Find where the given text appears and provide that cell's center as (X, Y) coordinate. 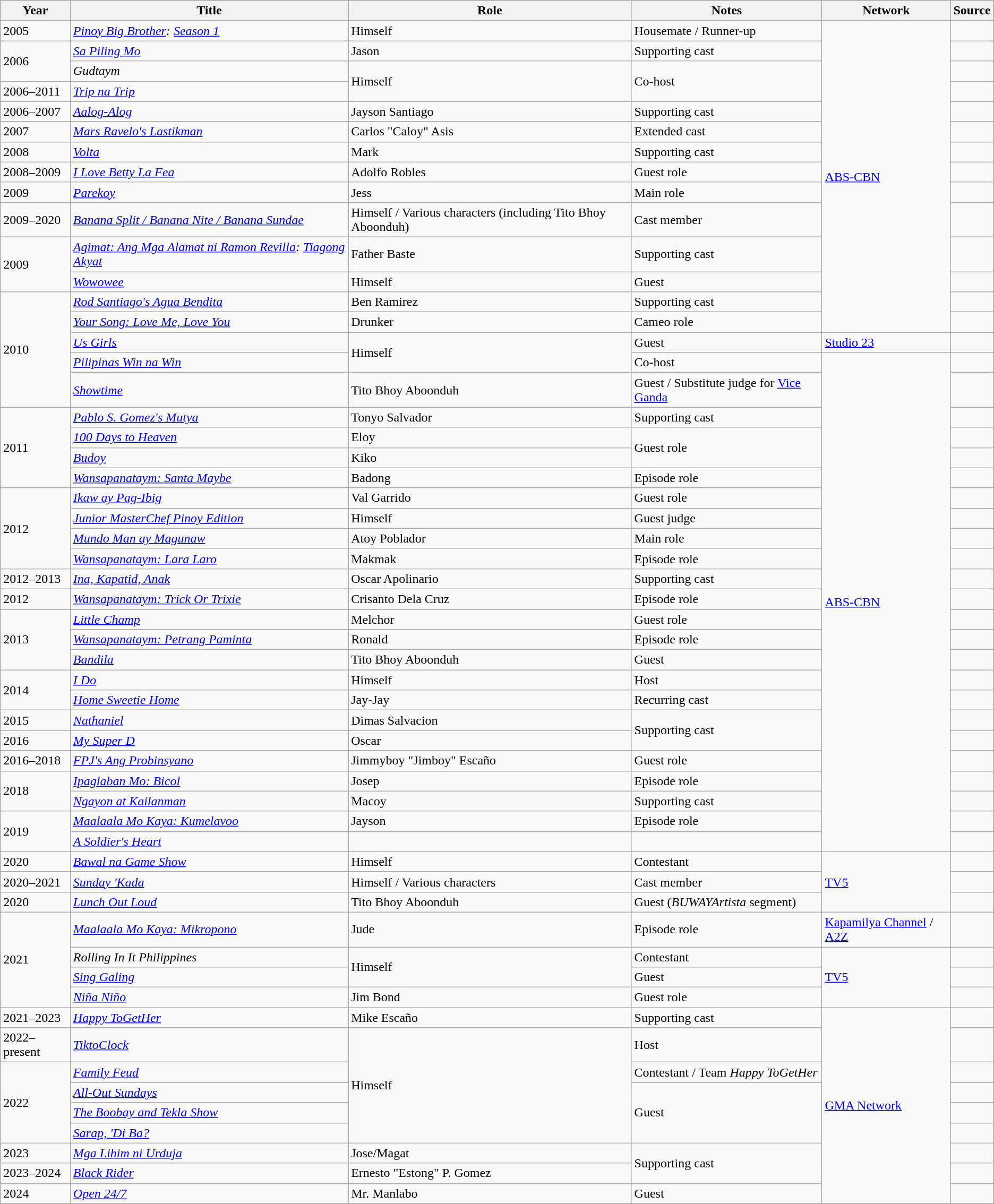
Kapamilya Channel / A2Z (886, 929)
TiktoClock (209, 1045)
GMA Network (886, 1106)
Network (886, 11)
Oscar Apolinario (490, 579)
Ronald (490, 640)
Us Girls (209, 342)
Pablo S. Gomez's Mutya (209, 417)
2023 (36, 1153)
Home Sweetie Home (209, 700)
2008–2009 (36, 172)
A Soldier's Heart (209, 841)
Lunch Out Loud (209, 902)
Nathaniel (209, 720)
Happy ToGetHer (209, 1018)
Jose/Magat (490, 1153)
Showtime (209, 390)
Family Feud (209, 1072)
Your Song: Love Me, Love You (209, 322)
Banana Split / Banana Nite / Banana Sundae (209, 220)
Little Champ (209, 620)
Jayson (490, 821)
Adolfo Robles (490, 172)
Open 24/7 (209, 1193)
Bandila (209, 660)
2022 (36, 1103)
Jayson Santiago (490, 111)
Wansapanataym: Petrang Paminta (209, 640)
Housemate / Runner-up (726, 31)
Cameo role (726, 322)
2021 (36, 960)
Himself / Various characters (including Tito Bhoy Aboonduh) (490, 220)
2012–2013 (36, 579)
The Boobay and Tekla Show (209, 1113)
2016–2018 (36, 761)
Ikaw ay Pag-Ibig (209, 498)
Volta (209, 152)
Jay-Jay (490, 700)
Junior MasterChef Pinoy Edition (209, 518)
Makmak (490, 558)
Tonyo Salvador (490, 417)
Ngayon at Kailanman (209, 801)
Josep (490, 781)
2019 (36, 831)
Bawal na Game Show (209, 862)
2006–2011 (36, 91)
Ipaglaban Mo: Bicol (209, 781)
Mr. Manlabo (490, 1193)
Pinoy Big Brother: Season 1 (209, 31)
2007 (36, 132)
Ernesto "Estong" P. Gomez (490, 1173)
Wansapanataym: Trick Or Trixie (209, 599)
Jimmyboy "Jimboy" Escaño (490, 761)
Mga Lihim ni Urduja (209, 1153)
2023–2024 (36, 1173)
2008 (36, 152)
2006 (36, 61)
Gudtaym (209, 71)
I Do (209, 680)
2006–2007 (36, 111)
Oscar (490, 741)
I Love Betty La Fea (209, 172)
Wansapanataym: Santa Maybe (209, 478)
Extended cast (726, 132)
2013 (36, 640)
Sa Piling Mo (209, 51)
Wansapanataym: Lara Laro (209, 558)
Wowowee (209, 282)
Recurring cast (726, 700)
My Super D (209, 741)
Niña Niño (209, 997)
Jess (490, 192)
Mundo Man ay Magunaw (209, 538)
Agimat: Ang Mga Alamat ni Ramon Revilla: Tiagong Akyat (209, 254)
Badong (490, 478)
Trip na Trip (209, 91)
2015 (36, 720)
Macoy (490, 801)
Dimas Salvacion (490, 720)
100 Days to Heaven (209, 437)
Ben Ramirez (490, 302)
2016 (36, 741)
Aalog-Alog (209, 111)
2009–2020 (36, 220)
2011 (36, 448)
Pilipinas Win na Win (209, 363)
Role (490, 11)
Melchor (490, 620)
Mars Ravelo's Lastikman (209, 132)
2021–2023 (36, 1018)
Kiko (490, 458)
Drunker (490, 322)
Parekoy (209, 192)
Studio 23 (886, 342)
Black Rider (209, 1173)
Crisanto Dela Cruz (490, 599)
Ina, Kapatid, Anak (209, 579)
Jude (490, 929)
Atoy Poblador (490, 538)
Source (972, 11)
Guest / Substitute judge for Vice Ganda (726, 390)
2010 (36, 349)
2022–present (36, 1045)
Maalaala Mo Kaya: Kumelavoo (209, 821)
Sarap, 'Di Ba? (209, 1133)
Rolling In It Philippines (209, 957)
Carlos "Caloy" Asis (490, 132)
Jason (490, 51)
Rod Santiago's Agua Bendita (209, 302)
All-Out Sundays (209, 1093)
Sunday 'Kada (209, 882)
2020–2021 (36, 882)
Father Baste (490, 254)
2014 (36, 690)
Mike Escaño (490, 1018)
Himself / Various characters (490, 882)
Title (209, 11)
2005 (36, 31)
Contestant / Team Happy ToGetHer (726, 1072)
Notes (726, 11)
Jim Bond (490, 997)
Maalaala Mo Kaya: Mikropono (209, 929)
Mark (490, 152)
Eloy (490, 437)
Sing Galing (209, 977)
Guest judge (726, 518)
Year (36, 11)
2018 (36, 791)
FPJ's Ang Probinsyano (209, 761)
2024 (36, 1193)
Budoy (209, 458)
Guest (BUWAYArtista segment) (726, 902)
Val Garrido (490, 498)
